From the cell containing the given text, extract its center point as (x, y) coordinate. 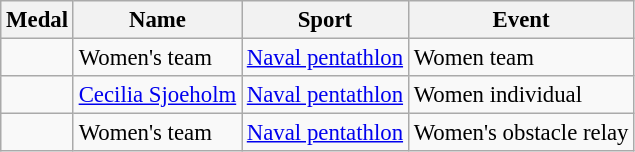
Cecilia Sjoeholm (157, 95)
Name (157, 20)
Event (520, 20)
Medal (38, 20)
Women team (520, 58)
Women's obstacle relay (520, 133)
Sport (326, 20)
Women individual (520, 95)
